Determine the (X, Y) coordinate at the center of the cell enclosing the given text.  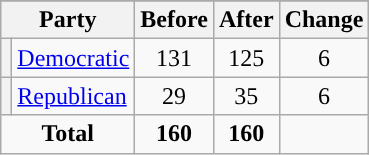
Democratic (74, 58)
After (246, 20)
131 (174, 58)
Total (68, 134)
Before (174, 20)
35 (246, 96)
Republican (74, 96)
Change (324, 20)
125 (246, 58)
Party (68, 20)
29 (174, 96)
